Identify which cell holds the provided text, then report its (X, Y) central coordinate. 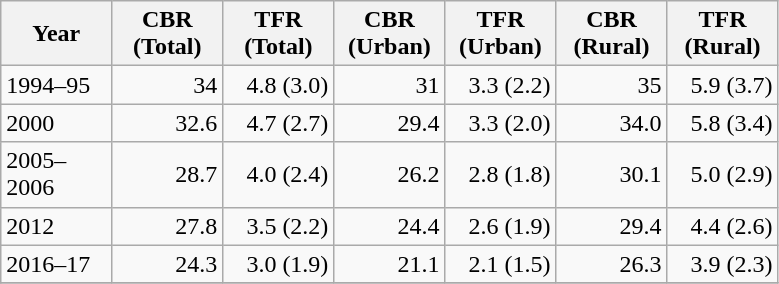
3.9 (2.3) (722, 264)
2012 (56, 226)
26.3 (612, 264)
32.6 (168, 123)
3.0 (1.9) (278, 264)
TFR (Rural) (722, 34)
35 (612, 85)
3.3 (2.0) (500, 123)
27.8 (168, 226)
4.4 (2.6) (722, 226)
2000 (56, 123)
TFR (Urban) (500, 34)
28.7 (168, 174)
2005–2006 (56, 174)
5.8 (3.4) (722, 123)
2.1 (1.5) (500, 264)
24.3 (168, 264)
3.3 (2.2) (500, 85)
Year (56, 34)
5.0 (2.9) (722, 174)
34 (168, 85)
4.7 (2.7) (278, 123)
CBR (Total) (168, 34)
2016–17 (56, 264)
TFR (Total) (278, 34)
24.4 (390, 226)
4.8 (3.0) (278, 85)
CBR (Rural) (612, 34)
3.5 (2.2) (278, 226)
2.6 (1.9) (500, 226)
30.1 (612, 174)
2.8 (1.8) (500, 174)
1994–95 (56, 85)
26.2 (390, 174)
34.0 (612, 123)
31 (390, 85)
5.9 (3.7) (722, 85)
21.1 (390, 264)
CBR (Urban) (390, 34)
4.0 (2.4) (278, 174)
